Search for the cell housing the specified text and yield its [x, y] center coordinate. 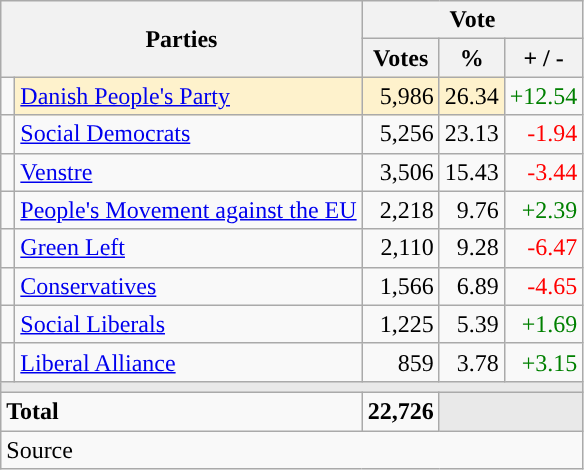
Liberal Alliance [188, 362]
Votes [400, 58]
5,986 [400, 96]
Green Left [188, 248]
1,225 [400, 324]
+12.54 [544, 96]
-4.65 [544, 286]
5.39 [472, 324]
2,110 [400, 248]
15.43 [472, 172]
Social Democrats [188, 134]
+2.39 [544, 210]
9.76 [472, 210]
23.13 [472, 134]
-3.44 [544, 172]
5,256 [400, 134]
+1.69 [544, 324]
Social Liberals [188, 324]
-6.47 [544, 248]
% [472, 58]
26.34 [472, 96]
Total [182, 411]
859 [400, 362]
Conservatives [188, 286]
+ / - [544, 58]
3,506 [400, 172]
22,726 [400, 411]
9.28 [472, 248]
People's Movement against the EU [188, 210]
3.78 [472, 362]
6.89 [472, 286]
-1.94 [544, 134]
Vote [472, 20]
Danish People's Party [188, 96]
Parties [182, 39]
1,566 [400, 286]
2,218 [400, 210]
+3.15 [544, 362]
Source [292, 449]
Venstre [188, 172]
